Pinpoint the cell where the given text exists, returning its (x, y) midpoint coordinate. 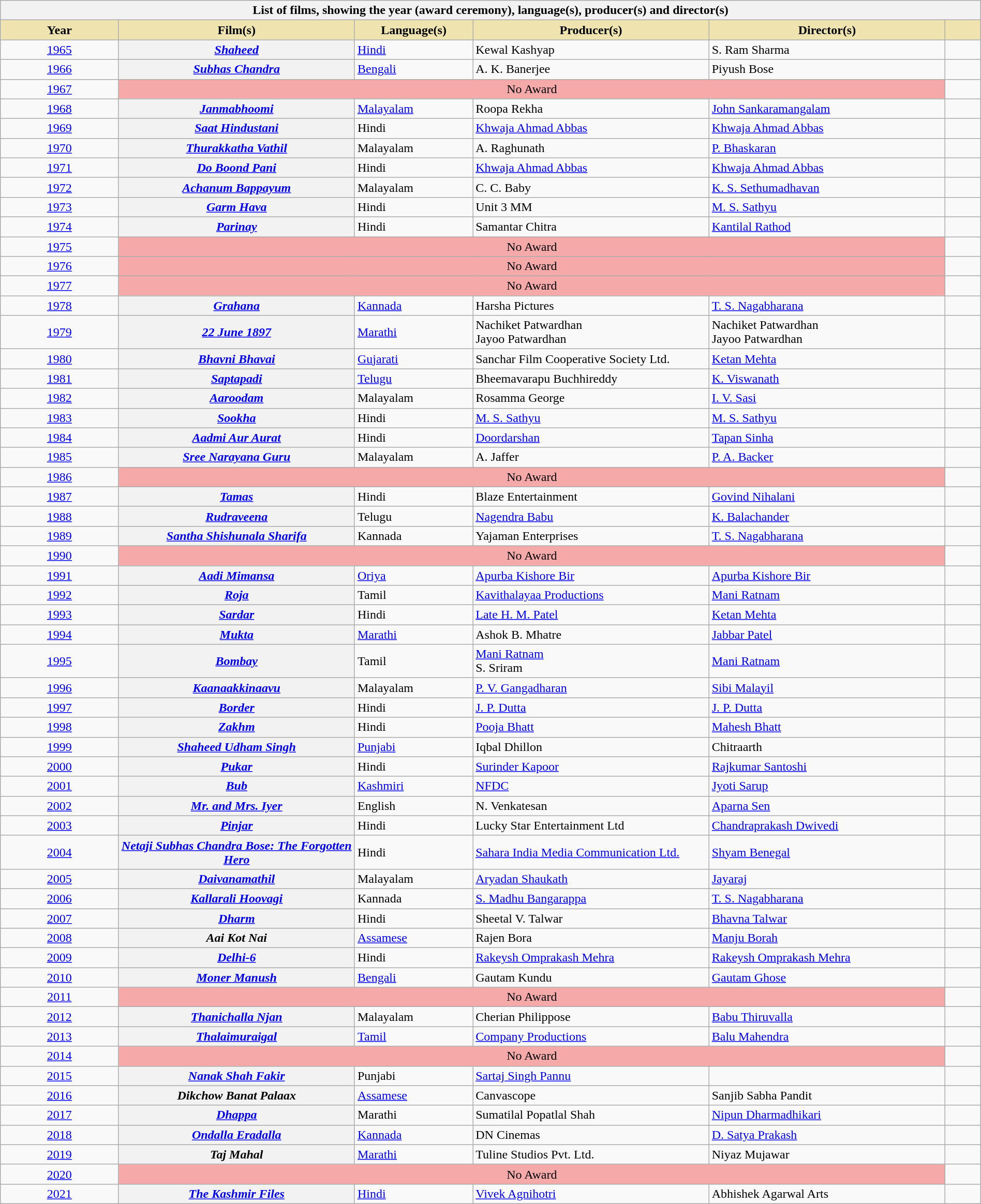
Late H. M. Patel (591, 615)
2013 (60, 1036)
Samantar Chitra (591, 227)
2001 (60, 786)
2021 (60, 1194)
1975 (60, 247)
Gujarati (413, 359)
Unit 3 MM (591, 207)
Delhi-6 (236, 958)
2018 (60, 1135)
1989 (60, 536)
Sree Narayana Guru (236, 457)
1965 (60, 50)
1970 (60, 148)
1979 (60, 332)
1994 (60, 635)
Doordarshan (591, 438)
Sardar (236, 615)
Mahesh Bhatt (827, 727)
Bheemavarapu Buchhireddy (591, 379)
Shyam Benegal (827, 852)
Roopa Rekha (591, 109)
S. Madhu Bangarappa (591, 898)
Sartaj Singh Pannu (591, 1076)
1984 (60, 438)
Manju Borah (827, 938)
Aryadan Shaukath (591, 879)
1987 (60, 496)
2011 (60, 997)
The Kashmir Files (236, 1194)
Taj Mahal (236, 1154)
1996 (60, 688)
Border (236, 708)
K. S. Sethumadhavan (827, 187)
1990 (60, 555)
Janmabhoomi (236, 109)
K. Balachander (827, 516)
John Sankaramangalam (827, 109)
1966 (60, 69)
Bhavni Bhavai (236, 359)
1977 (60, 286)
Shaheed (236, 50)
2017 (60, 1115)
Aaroodam (236, 398)
Thalaimuraigal (236, 1036)
Blaze Entertainment (591, 496)
Sibi Malayil (827, 688)
Santha Shishunala Sharifa (236, 536)
2000 (60, 766)
Bombay (236, 661)
Babu Thiruvalla (827, 1017)
Kashmiri (413, 786)
P. V. Gangadharan (591, 688)
Ondalla Eradalla (236, 1135)
Yajaman Enterprises (591, 536)
Balu Mahendra (827, 1036)
Aadi Mimansa (236, 576)
Aadmi Aur Aurat (236, 438)
Dikchow Banat Palaax (236, 1095)
2015 (60, 1076)
Sheetal V. Talwar (591, 918)
K. Viswanath (827, 379)
S. Ram Sharma (827, 50)
Vivek Agnihotri (591, 1194)
1997 (60, 708)
Roja (236, 595)
D. Satya Prakash (827, 1135)
2019 (60, 1154)
List of films, showing the year (award ceremony), language(s), producer(s) and director(s) (490, 10)
A. K. Banerjee (591, 69)
Shaheed Udham Singh (236, 747)
Chandraprakash Dwivedi (827, 825)
1998 (60, 727)
Moner Manush (236, 977)
Daivanamathil (236, 879)
Kewal Kashyap (591, 50)
Aai Kot Nai (236, 938)
Grahana (236, 306)
2016 (60, 1095)
1980 (60, 359)
Ashok B. Mhatre (591, 635)
2009 (60, 958)
Sanchar Film Cooperative Society Ltd. (591, 359)
A. Jaffer (591, 457)
Year (60, 30)
Canvascope (591, 1095)
2014 (60, 1056)
N. Venkatesan (591, 806)
Tamas (236, 496)
2008 (60, 938)
2020 (60, 1174)
Thanichalla Njan (236, 1017)
2010 (60, 977)
Mani RatnamS. Sriram (591, 661)
DN Cinemas (591, 1135)
Jayaraj (827, 879)
Dhappa (236, 1115)
Tapan Sinha (827, 438)
1983 (60, 418)
Nanak Shah Fakir (236, 1076)
Garm Hava (236, 207)
Netaji Subhas Chandra Bose: The Forgotten Hero (236, 852)
Piyush Bose (827, 69)
Mukta (236, 635)
1978 (60, 306)
Aparna Sen (827, 806)
Iqbal Dhillon (591, 747)
Achanum Bappayum (236, 187)
Niyaz Mujawar (827, 1154)
Bub (236, 786)
Subhas Chandra (236, 69)
Kavithalayaa Productions (591, 595)
1995 (60, 661)
Pukar (236, 766)
2007 (60, 918)
Surinder Kapoor (591, 766)
Jabbar Patel (827, 635)
Kantilal Rathod (827, 227)
Sahara India Media Communication Ltd. (591, 852)
2005 (60, 879)
Abhishek Agarwal Arts (827, 1194)
2006 (60, 898)
Sookha (236, 418)
1992 (60, 595)
Film(s) (236, 30)
Govind Nihalani (827, 496)
C. C. Baby (591, 187)
Nipun Dharmadhikari (827, 1115)
Sanjib Sabha Pandit (827, 1095)
22 June 1897 (236, 332)
Mr. and Mrs. Iyer (236, 806)
1969 (60, 128)
2004 (60, 852)
Sumatilal Popatlal Shah (591, 1115)
Dharm (236, 918)
1993 (60, 615)
Rajkumar Santoshi (827, 766)
1988 (60, 516)
P. A. Backer (827, 457)
1981 (60, 379)
Harsha Pictures (591, 306)
2012 (60, 1017)
I. V. Sasi (827, 398)
Pinjar (236, 825)
1974 (60, 227)
P. Bhaskaran (827, 148)
Language(s) (413, 30)
Kallarali Hoovagi (236, 898)
Kaanaakkinaavu (236, 688)
Saat Hindustani (236, 128)
Bhavna Talwar (827, 918)
2003 (60, 825)
Jyoti Sarup (827, 786)
Gautam Kundu (591, 977)
Do Boond Pani (236, 168)
Rajen Bora (591, 938)
1982 (60, 398)
Gautam Ghose (827, 977)
1991 (60, 576)
1973 (60, 207)
1971 (60, 168)
1986 (60, 477)
Rudraveena (236, 516)
Thurakkatha Vathil (236, 148)
Parinay (236, 227)
Saptapadi (236, 379)
1972 (60, 187)
Rosamma George (591, 398)
Nagendra Babu (591, 516)
Director(s) (827, 30)
Pooja Bhatt (591, 727)
NFDC (591, 786)
Tuline Studios Pvt. Ltd. (591, 1154)
1985 (60, 457)
1999 (60, 747)
Cherian Philippose (591, 1017)
1967 (60, 89)
A. Raghunath (591, 148)
Zakhm (236, 727)
English (413, 806)
Chitraarth (827, 747)
Company Productions (591, 1036)
1976 (60, 266)
1968 (60, 109)
2002 (60, 806)
Lucky Star Entertainment Ltd (591, 825)
Producer(s) (591, 30)
Oriya (413, 576)
